Capture the cell that displays the provided text and extract its (x, y) central coordinate. 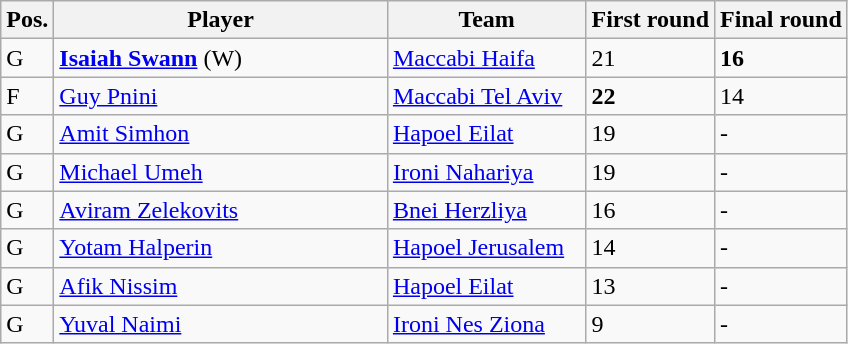
F (28, 96)
Maccabi Tel Aviv (486, 96)
Amit Simhon (221, 134)
Bnei Herzliya (486, 210)
Pos. (28, 20)
22 (650, 96)
13 (650, 286)
Yotam Halperin (221, 248)
Isaiah Swann (W) (221, 58)
Final round (782, 20)
Aviram Zelekovits (221, 210)
Yuval Naimi (221, 324)
21 (650, 58)
Ironi Nahariya (486, 172)
9 (650, 324)
Maccabi Haifa (486, 58)
Michael Umeh (221, 172)
Ironi Nes Ziona (486, 324)
First round (650, 20)
Hapoel Jerusalem (486, 248)
Guy Pnini (221, 96)
Afik Nissim (221, 286)
Player (221, 20)
Team (486, 20)
